Find where the given text appears and provide that cell's center as [X, Y] coordinate. 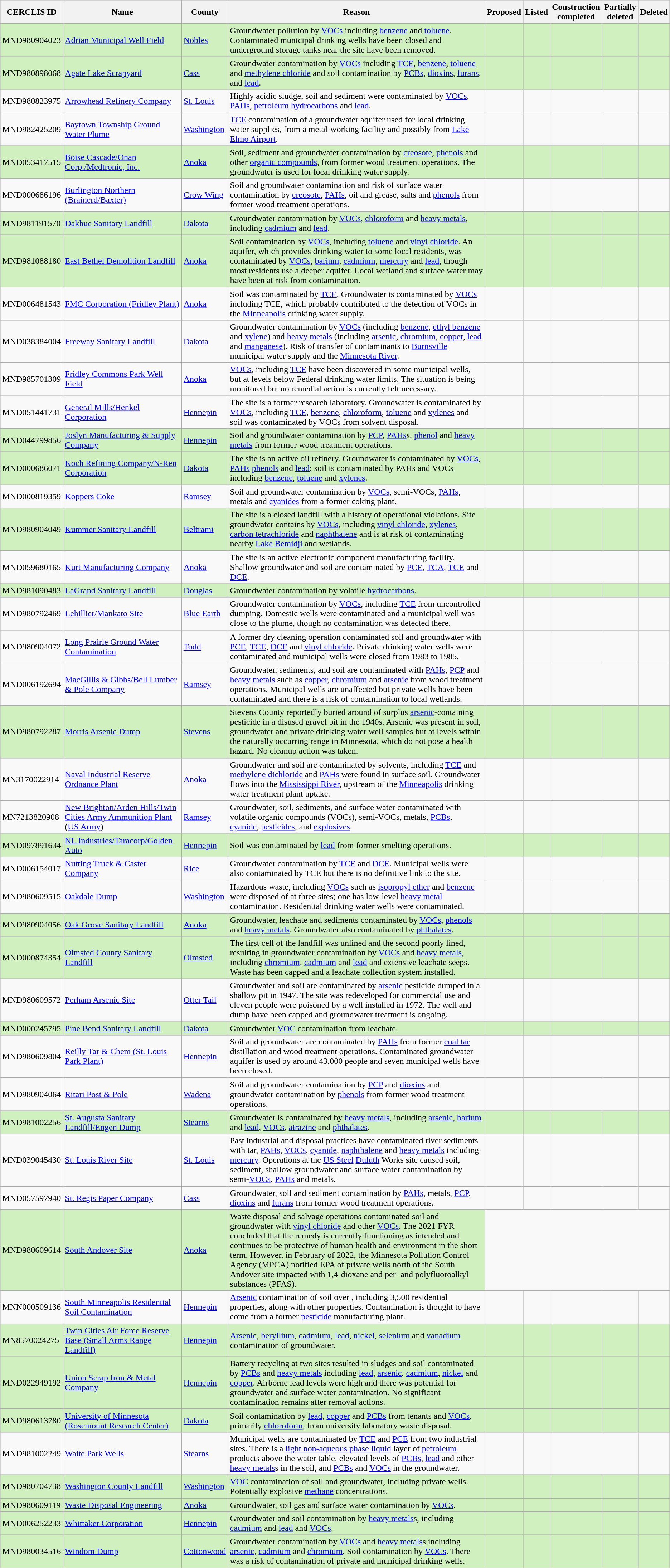
MND980613780 [31, 1421]
MND980034516 [31, 1552]
Name [122, 12]
St. Regis Paper Company [122, 1198]
Pine Bend Sanitary Landfill [122, 1028]
MND000686071 [31, 468]
MND000874354 [31, 958]
MND006192694 [31, 684]
Koppers Coke [122, 497]
Dakhue Sanitary Landfill [122, 223]
Groundwater and soil contamination by heavy metalss, including cadmium and lead and VOCs. [356, 1524]
Groundwater, soil gas and surface water contamination by VOCs. [356, 1505]
Nobles [205, 40]
Douglas [205, 590]
St. Louis River Site [122, 1160]
Ritari Post & Pole [122, 1094]
MN3170022914 [31, 779]
MND981191570 [31, 223]
Naval Industrial Reserve Ordnance Plant [122, 779]
MND980904049 [31, 530]
Todd [205, 647]
South Andover Site [122, 1250]
University of Minnesota (Rosemount Research Center) [122, 1421]
Reason [356, 12]
MacGillis & Gibbs/Bell Lumber & Pole Company [122, 684]
Soil contamination by lead, copper and PCBs from tenants and VOCs, primarily chloroform, from university laboratory waste disposal. [356, 1421]
MND000819359 [31, 497]
MND981088180 [31, 261]
MND981090483 [31, 590]
Kummer Sanitary Landfill [122, 530]
NL Industries/Taracorp/Golden Auto [122, 845]
Rice [205, 868]
Soil and groundwater contamination by PCP, PAHss, phenol and heavy metals from former wood treatment operations. [356, 440]
Soil and groundwater contamination by PCP and dioxins and groundwater contamination by phenols from former wood treatment operations. [356, 1094]
MND985701309 [31, 379]
MND980823975 [31, 101]
MND097891634 [31, 845]
MND044799856 [31, 440]
FMC Corporation (Fridley Plant) [122, 303]
MND980904072 [31, 647]
Highly acidic sludge, soil and sediment were contaminated by VOCs, PAHs, petroleum hydrocarbons and lead. [356, 101]
Twin Cities Air Force Reserve Base (Small Arms Range Landfill) [122, 1340]
Waite Park Wells [122, 1453]
Oak Grove Sanitary Landfill [122, 925]
MND980704738 [31, 1486]
MND006252233 [31, 1524]
VOC contamination of soil and groundwater, including private wells. Potentially explosive methane concentrations. [356, 1486]
New Brighton/Arden Hills/Twin Cities Army Ammunition Plant (US Army) [122, 817]
General Mills/Henkel Corporation [122, 412]
Cottonwood [205, 1552]
Waste Disposal Engineering [122, 1505]
Otter Tail [205, 1000]
St. Augusta Sanitary Landfill/Engen Dump [122, 1122]
Constructioncompleted [576, 12]
Koch Refining Company/N-Ren Corporation [122, 468]
Washington County Landfill [122, 1486]
MND006481543 [31, 303]
Oakdale Dump [122, 896]
East Bethel Demolition Landfill [122, 261]
Agate Lake Scrapyard [122, 73]
MND022949192 [31, 1383]
MND980609515 [31, 896]
Arrowhead Refinery Company [122, 101]
Deleted [654, 12]
Blue Earth [205, 614]
Nutting Truck & Caster Company [122, 868]
MND981002249 [31, 1453]
Olmsted County Sanitary Landfill [122, 958]
Reilly Tar & Chem (St. Louis Park Plant) [122, 1056]
MND980609119 [31, 1505]
Union Scrap Iron & Metal Company [122, 1383]
MND980792469 [31, 614]
CERCLIS ID [31, 12]
Fridley Commons Park Well Field [122, 379]
MND000245795 [31, 1028]
Lehillier/Mankato Site [122, 614]
The site is an active electronic component manufacturing facility. Shallow groundwater and soil are contaminated by PCE, TCA, TCE and DCE. [356, 567]
Adrian Municipal Well Field [122, 40]
Windom Dump [122, 1552]
Wadena [205, 1094]
Partiallydeleted [620, 12]
Groundwater is contaminated by heavy metals, including arsenic, barium and lead, VOCs, atrazine and phthalates. [356, 1122]
MN8570024275 [31, 1340]
MND980609614 [31, 1250]
Groundwater, soil and sediment contamination by PAHs, metals, PCP, dioxins and furans from former wood treatment operations. [356, 1198]
Soil was contaminated by lead from former smelting operations. [356, 845]
Groundwater contamination by VOCs including TCE, benzene, toluene and methylene chloride and soil contamination by PCBs, dioxins, furans, and lead. [356, 73]
MND038384004 [31, 341]
Burlington Northern (Brainerd/Baxter) [122, 195]
Listed [537, 12]
Soil and groundwater contamination by VOCs, semi-VOCs, PAHs, metals and cyanides from a former coking plant. [356, 497]
Proposed [504, 12]
LaGrand Sanitary Landfill [122, 590]
MND006154017 [31, 868]
MND057597940 [31, 1198]
MND051441731 [31, 412]
MND980609572 [31, 1000]
Groundwater contamination by volatile hydrocarbons. [356, 590]
South Minneapolis Residential Soil Contamination [122, 1307]
MND000686196 [31, 195]
Baytown Township Ground Water Plume [122, 129]
MND980904056 [31, 925]
Joslyn Manufacturing & Supply Company [122, 440]
MNN000509136 [31, 1307]
MND980904023 [31, 40]
MND980792287 [31, 732]
MND980609804 [31, 1056]
Beltrami [205, 530]
County [205, 12]
Groundwater, leachate and sediments contaminated by VOCs, phenols and heavy metals. Groundwater also contaminated by phthalates. [356, 925]
Crow Wing [205, 195]
MND982425209 [31, 129]
Perham Arsenic Site [122, 1000]
Olmsted [205, 958]
Groundwater contamination by TCE and DCE. Municipal wells were also contaminated by TCE but there is no definitive link to the site. [356, 868]
MND059680165 [31, 567]
Stevens [205, 732]
MN7213820908 [31, 817]
MND053417515 [31, 162]
Whittaker Corporation [122, 1524]
MND039045430 [31, 1160]
Morris Arsenic Dump [122, 732]
MND980904064 [31, 1094]
Groundwater contamination by VOCs, chloroform and heavy metals, including cadmium and lead. [356, 223]
MND980898068 [31, 73]
Boise Cascade/Onan Corp./Medtronic, Inc. [122, 162]
MND981002256 [31, 1122]
TCE contamination of a groundwater aquifer used for local drinking water supplies, from a metal-working facility and possibly from Lake Elmo Airport. [356, 129]
Arsenic, beryllium, cadmium, lead, nickel, selenium and vanadium contamination of groundwater. [356, 1340]
Groundwater VOC contamination from leachate. [356, 1028]
Freeway Sanitary Landfill [122, 341]
Kurt Manufacturing Company [122, 567]
Long Prairie Ground Water Contamination [122, 647]
